Search for the cell housing the specified text and yield its [X, Y] center coordinate. 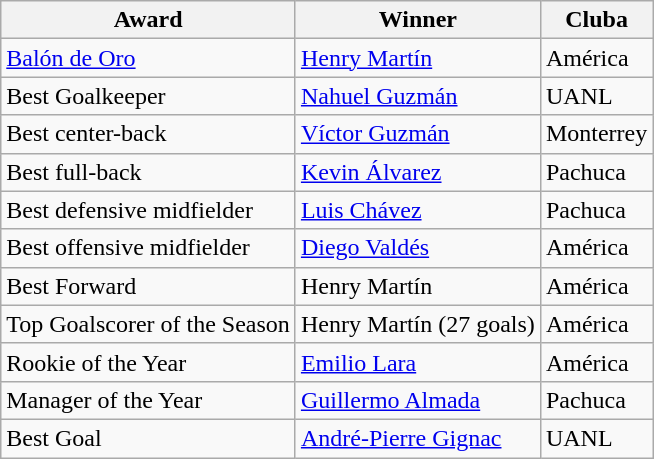
André-Pierre Gignac [418, 438]
Best Goalkeeper [148, 96]
Henry Martín (27 goals) [418, 324]
Guillermo Almada [418, 400]
Emilio Lara [418, 362]
Kevin Álvarez [418, 172]
Diego Valdés [418, 248]
Víctor Guzmán [418, 134]
Monterrey [596, 134]
Best offensive midfielder [148, 248]
Nahuel Guzmán [418, 96]
Best Goal [148, 438]
Winner [418, 20]
Best defensive midfielder [148, 210]
Best full-back [148, 172]
Rookie of the Year [148, 362]
Balón de Oro [148, 58]
Top Goalscorer of the Season [148, 324]
Cluba [596, 20]
Luis Chávez [418, 210]
Best Forward [148, 286]
Best center-back [148, 134]
Award [148, 20]
Manager of the Year [148, 400]
